Identify which cell holds the provided text, then report its [X, Y] central coordinate. 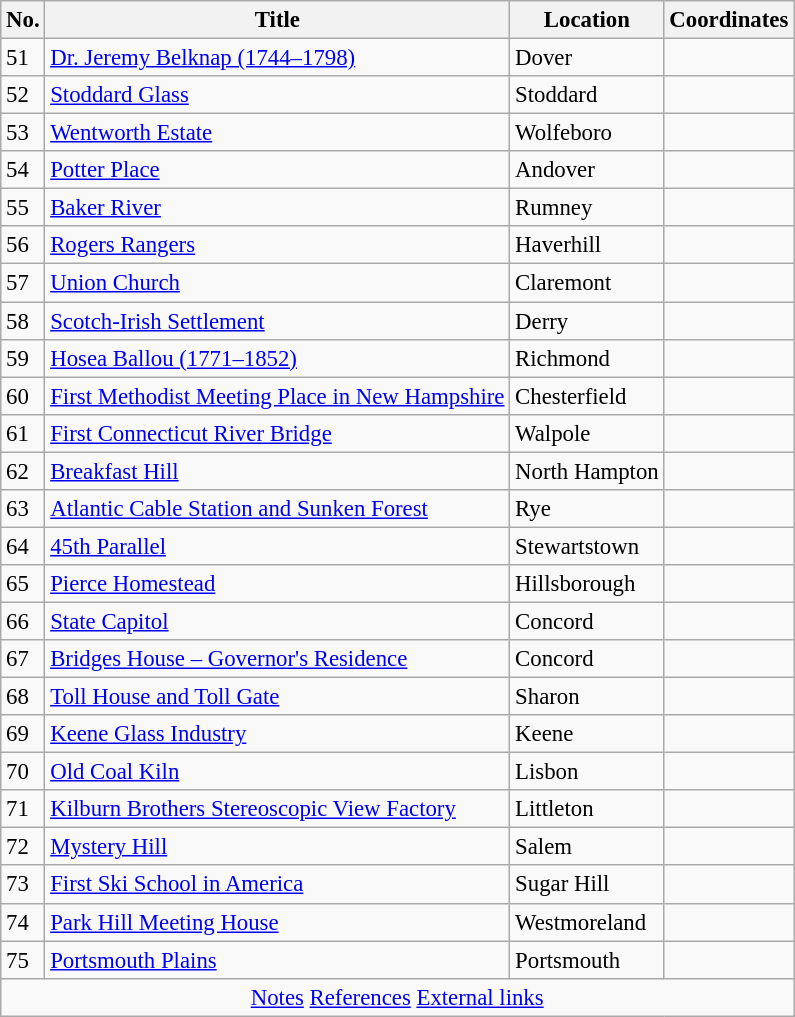
Salem [587, 847]
Coordinates [729, 20]
Baker River [278, 208]
Keene Glass Industry [278, 734]
Location [587, 20]
Stoddard [587, 95]
Westmoreland [587, 922]
Old Coal Kiln [278, 772]
Scotch-Irish Settlement [278, 321]
North Hampton [587, 471]
Keene [587, 734]
Portsmouth [587, 960]
57 [23, 283]
Hillsborough [587, 584]
No. [23, 20]
Derry [587, 321]
Walpole [587, 433]
Title [278, 20]
Stoddard Glass [278, 95]
Park Hill Meeting House [278, 922]
66 [23, 621]
68 [23, 697]
70 [23, 772]
Stewartstown [587, 546]
58 [23, 321]
51 [23, 58]
Mystery Hill [278, 847]
Dr. Jeremy Belknap (1744–1798) [278, 58]
Potter Place [278, 170]
Rumney [587, 208]
Andover [587, 170]
62 [23, 471]
Rye [587, 509]
73 [23, 885]
State Capitol [278, 621]
55 [23, 208]
Hosea Ballou (1771–1852) [278, 358]
61 [23, 433]
Breakfast Hill [278, 471]
Sharon [587, 697]
Sugar Hill [587, 885]
Kilburn Brothers Stereoscopic View Factory [278, 809]
67 [23, 659]
Richmond [587, 358]
Rogers Rangers [278, 245]
69 [23, 734]
First Methodist Meeting Place in New Hampshire [278, 396]
54 [23, 170]
74 [23, 922]
Lisbon [587, 772]
Claremont [587, 283]
63 [23, 509]
Notes References External links [398, 997]
Union Church [278, 283]
52 [23, 95]
Haverhill [587, 245]
65 [23, 584]
60 [23, 396]
72 [23, 847]
Toll House and Toll Gate [278, 697]
Wolfeboro [587, 133]
75 [23, 960]
Wentworth Estate [278, 133]
53 [23, 133]
Chesterfield [587, 396]
First Ski School in America [278, 885]
Bridges House – Governor's Residence [278, 659]
First Connecticut River Bridge [278, 433]
59 [23, 358]
45th Parallel [278, 546]
64 [23, 546]
Littleton [587, 809]
71 [23, 809]
Portsmouth Plains [278, 960]
Pierce Homestead [278, 584]
56 [23, 245]
Dover [587, 58]
Atlantic Cable Station and Sunken Forest [278, 509]
